Determine the [x, y] coordinate at the center of the cell enclosing the given text.  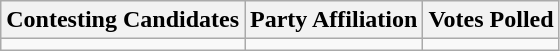
Contesting Candidates [123, 20]
Votes Polled [491, 20]
Party Affiliation [334, 20]
